Search for the cell housing the specified text and yield its (x, y) center coordinate. 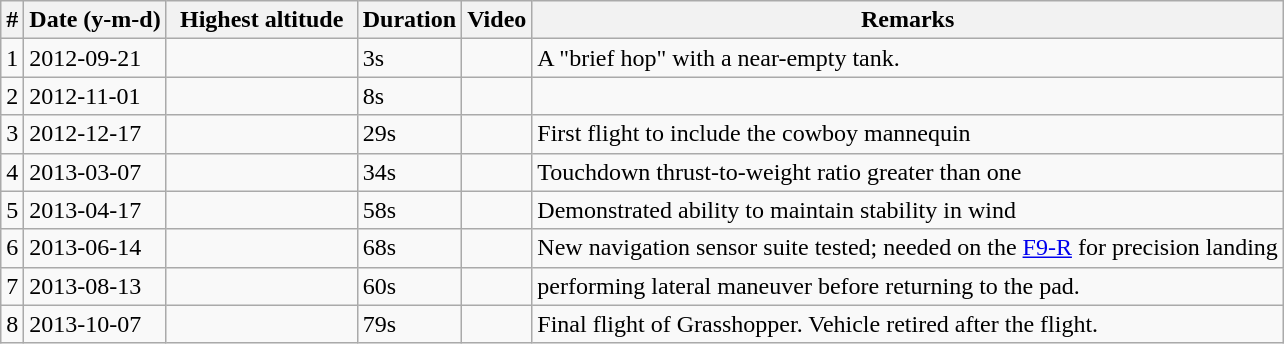
Duration (409, 20)
68s (409, 248)
First flight to include the cowboy mannequin (908, 134)
2013-04-17 (95, 210)
New navigation sensor suite tested; needed on the F9-R for precision landing (908, 248)
3s (409, 58)
4 (12, 172)
Highest altitude (262, 20)
34s (409, 172)
8 (12, 324)
60s (409, 286)
Touchdown thrust-to-weight ratio greater than one (908, 172)
79s (409, 324)
3 (12, 134)
performing lateral maneuver before returning to the pad. (908, 286)
Demonstrated ability to maintain stability in wind (908, 210)
# (12, 20)
2013-06-14 (95, 248)
2012-09-21 (95, 58)
A "brief hop" with a near-empty tank. (908, 58)
2013-10-07 (95, 324)
58s (409, 210)
29s (409, 134)
2012-12-17 (95, 134)
Final flight of Grasshopper. Vehicle retired after the flight. (908, 324)
1 (12, 58)
2013-03-07 (95, 172)
6 (12, 248)
Date (y-m-d) (95, 20)
Remarks (908, 20)
8s (409, 96)
2 (12, 96)
5 (12, 210)
2012-11-01 (95, 96)
Video (497, 20)
7 (12, 286)
2013-08-13 (95, 286)
